Detect which cell encompasses the target text, then output its (x, y) center coordinate. 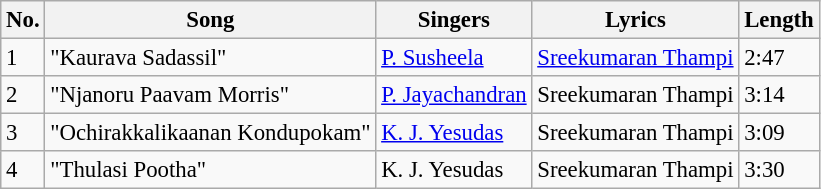
Length (779, 20)
No. (23, 20)
Song (210, 20)
P. Susheela (454, 58)
"Ochirakkalikaanan Kondupokam" (210, 133)
"Kaurava Sadassil" (210, 58)
Lyrics (636, 20)
1 (23, 58)
3:09 (779, 133)
"Thulasi Pootha" (210, 170)
Singers (454, 20)
3 (23, 133)
"Njanoru Paavam Morris" (210, 95)
P. Jayachandran (454, 95)
2 (23, 95)
3:14 (779, 95)
2:47 (779, 58)
3:30 (779, 170)
4 (23, 170)
